Locate the cell with the specified text and output its [x, y] center coordinate. 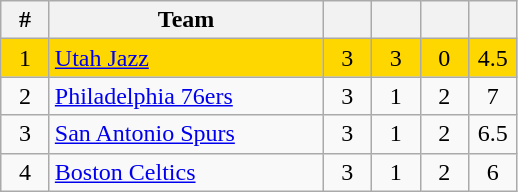
0 [444, 58]
4 [26, 172]
Philadelphia 76ers [186, 96]
# [26, 20]
6 [494, 172]
4.5 [494, 58]
7 [494, 96]
San Antonio Spurs [186, 134]
6.5 [494, 134]
Utah Jazz [186, 58]
Team [186, 20]
Boston Celtics [186, 172]
